Determine the (x, y) coordinate at the center of the cell enclosing the given text.  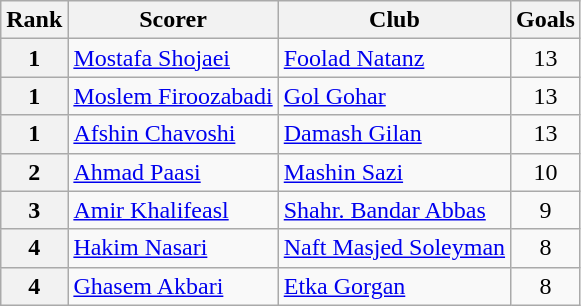
Foolad Natanz (394, 58)
Rank (34, 20)
Amir Khalifeasl (173, 210)
2 (34, 172)
Afshin Chavoshi (173, 134)
Moslem Firoozabadi (173, 96)
Ahmad Paasi (173, 172)
Scorer (173, 20)
Gol Gohar (394, 96)
3 (34, 210)
10 (546, 172)
Mashin Sazi (394, 172)
Etka Gorgan (394, 286)
Ghasem Akbari (173, 286)
Mostafa Shojaei (173, 58)
Damash Gilan (394, 134)
Naft Masjed Soleyman (394, 248)
Hakim Nasari (173, 248)
9 (546, 210)
Goals (546, 20)
Shahr. Bandar Abbas (394, 210)
Club (394, 20)
